Search for the cell housing the specified text and yield its (x, y) center coordinate. 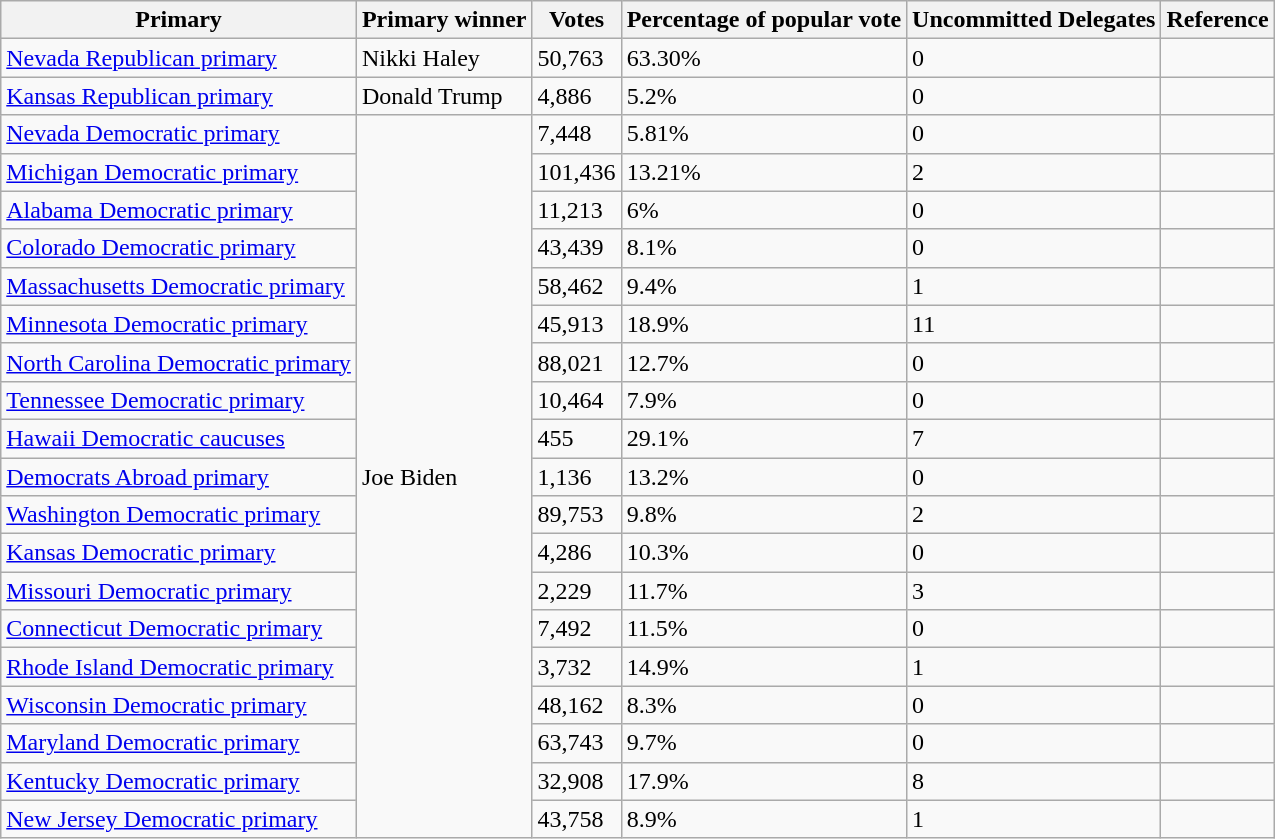
12.7% (764, 362)
New Jersey Democratic primary (179, 819)
Nevada Democratic primary (179, 134)
11.7% (764, 591)
3 (1034, 591)
32,908 (576, 781)
Votes (576, 20)
Joe Biden (444, 476)
Kansas Democratic primary (179, 553)
11.5% (764, 629)
18.9% (764, 324)
89,753 (576, 515)
Maryland Democratic primary (179, 743)
Minnesota Democratic primary (179, 324)
48,162 (576, 705)
8.9% (764, 819)
5.2% (764, 96)
43,439 (576, 248)
1,136 (576, 477)
10,464 (576, 400)
Democrats Abroad primary (179, 477)
Washington Democratic primary (179, 515)
7,492 (576, 629)
4,286 (576, 553)
17.9% (764, 781)
Connecticut Democratic primary (179, 629)
3,732 (576, 667)
Kansas Republican primary (179, 96)
Percentage of popular vote (764, 20)
29.1% (764, 438)
Reference (1218, 20)
7,448 (576, 134)
9.4% (764, 286)
9.8% (764, 515)
63.30% (764, 58)
5.81% (764, 134)
58,462 (576, 286)
Alabama Democratic primary (179, 210)
7.9% (764, 400)
4,886 (576, 96)
Donald Trump (444, 96)
Tennessee Democratic primary (179, 400)
Missouri Democratic primary (179, 591)
Primary winner (444, 20)
Wisconsin Democratic primary (179, 705)
14.9% (764, 667)
13.21% (764, 172)
88,021 (576, 362)
50,763 (576, 58)
101,436 (576, 172)
Nikki Haley (444, 58)
Massachusetts Democratic primary (179, 286)
Primary (179, 20)
8.3% (764, 705)
11,213 (576, 210)
6% (764, 210)
Uncommitted Delegates (1034, 20)
8.1% (764, 248)
Michigan Democratic primary (179, 172)
13.2% (764, 477)
43,758 (576, 819)
455 (576, 438)
2,229 (576, 591)
North Carolina Democratic primary (179, 362)
Nevada Republican primary (179, 58)
45,913 (576, 324)
Rhode Island Democratic primary (179, 667)
7 (1034, 438)
63,743 (576, 743)
Hawaii Democratic caucuses (179, 438)
9.7% (764, 743)
Colorado Democratic primary (179, 248)
Kentucky Democratic primary (179, 781)
8 (1034, 781)
11 (1034, 324)
10.3% (764, 553)
